Locate the cell with the specified text and output its (x, y) center coordinate. 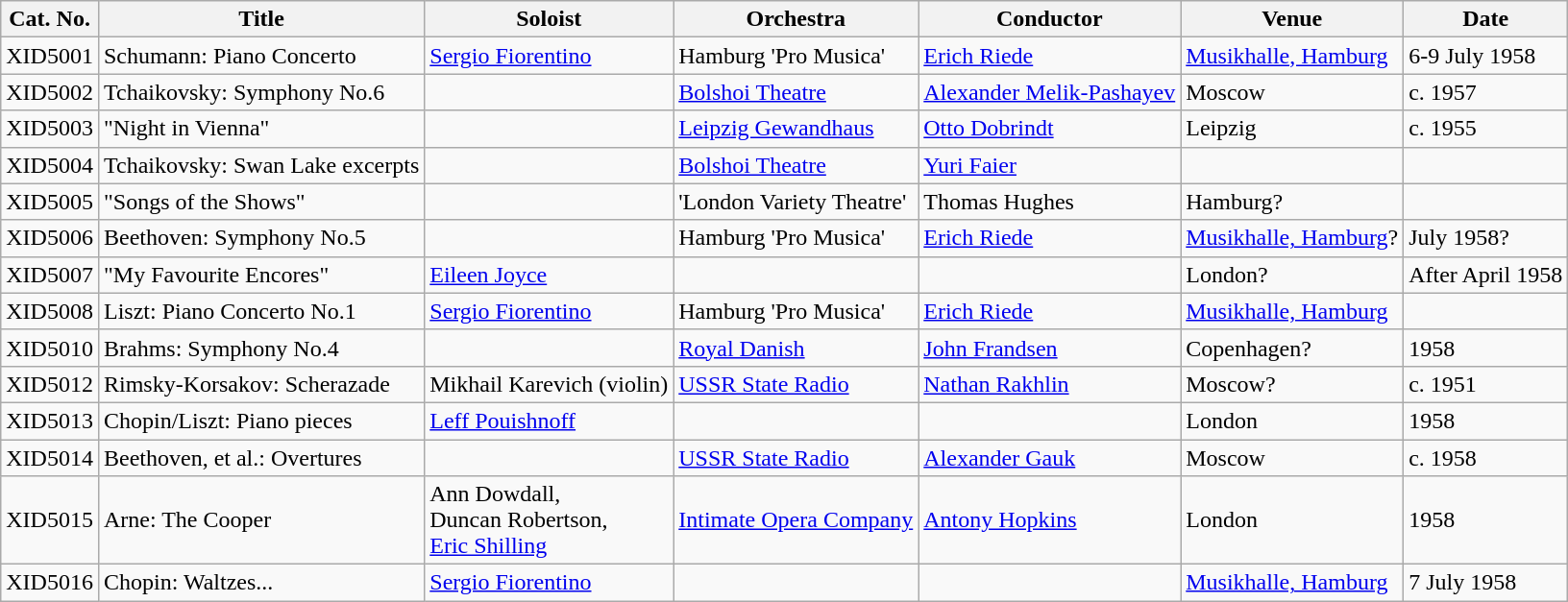
XID5014 (50, 458)
XID5005 (50, 202)
London? (1292, 275)
Cat. No. (50, 19)
Leipzig Gewandhaus (796, 129)
XID5015 (50, 520)
Chopin/Liszt: Piano pieces (261, 421)
Rimsky-Korsakov: Scherazade (261, 384)
XID5010 (50, 348)
XID5016 (50, 583)
John Frandsen (1049, 348)
After April 1958 (1485, 275)
Otto Dobrindt (1049, 129)
Tchaikovsky: Swan Lake excerpts (261, 165)
XID5002 (50, 92)
Musikhalle, Hamburg? (1292, 238)
'London Variety Theatre' (796, 202)
Copenhagen? (1292, 348)
6-9 July 1958 (1485, 56)
Leff Pouishnoff (550, 421)
Arne: The Cooper (261, 520)
c. 1951 (1485, 384)
Alexander Gauk (1049, 458)
Orchestra (796, 19)
XID5013 (50, 421)
Chopin: Waltzes... (261, 583)
Date (1485, 19)
Nathan Rakhlin (1049, 384)
Royal Danish (796, 348)
XID5008 (50, 311)
Brahms: Symphony No.4 (261, 348)
c. 1955 (1485, 129)
Soloist (550, 19)
Moscow? (1292, 384)
Ann Dowdall,Duncan Robertson,Eric Shilling (550, 520)
"My Favourite Encores" (261, 275)
Antony Hopkins (1049, 520)
XID5001 (50, 56)
"Songs of the Shows" (261, 202)
Conductor (1049, 19)
July 1958? (1485, 238)
Beethoven, et al.: Overtures (261, 458)
c. 1957 (1485, 92)
Eileen Joyce (550, 275)
Venue (1292, 19)
XID5004 (50, 165)
Beethoven: Symphony No.5 (261, 238)
XID5012 (50, 384)
Title (261, 19)
7 July 1958 (1485, 583)
Alexander Melik-Pashayev (1049, 92)
Mikhail Karevich (violin) (550, 384)
Leipzig (1292, 129)
Yuri Faier (1049, 165)
Hamburg? (1292, 202)
Schumann: Piano Concerto (261, 56)
XID5006 (50, 238)
Liszt: Piano Concerto No.1 (261, 311)
"Night in Vienna" (261, 129)
c. 1958 (1485, 458)
XID5007 (50, 275)
Tchaikovsky: Symphony No.6 (261, 92)
Thomas Hughes (1049, 202)
Intimate Opera Company (796, 520)
XID5003 (50, 129)
